Capture the cell that displays the provided text and extract its [X, Y] central coordinate. 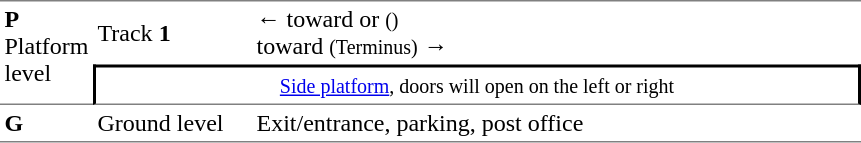
G [46, 124]
Exit/entrance, parking, post office [556, 124]
Ground level [172, 124]
PPlatform level [46, 52]
Side platform, doors will open on the left or right [477, 84]
← toward or () toward (Terminus) → [556, 32]
Track 1 [172, 32]
